Detect which cell encompasses the target text, then output its (x, y) center coordinate. 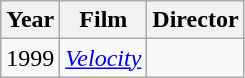
Director (196, 20)
1999 (30, 58)
Velocity (104, 58)
Film (104, 20)
Year (30, 20)
